For the text-containing cell, return its midpoint in [x, y] coordinate format. 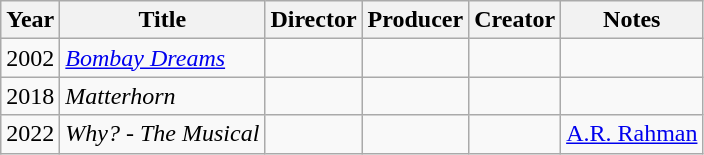
Notes [632, 20]
Title [162, 20]
2022 [30, 134]
Director [314, 20]
A.R. Rahman [632, 134]
Year [30, 20]
Producer [416, 20]
Bombay Dreams [162, 58]
2018 [30, 96]
2002 [30, 58]
Why? - The Musical [162, 134]
Creator [515, 20]
Matterhorn [162, 96]
